Locate the cell with the specified text and output its (X, Y) center coordinate. 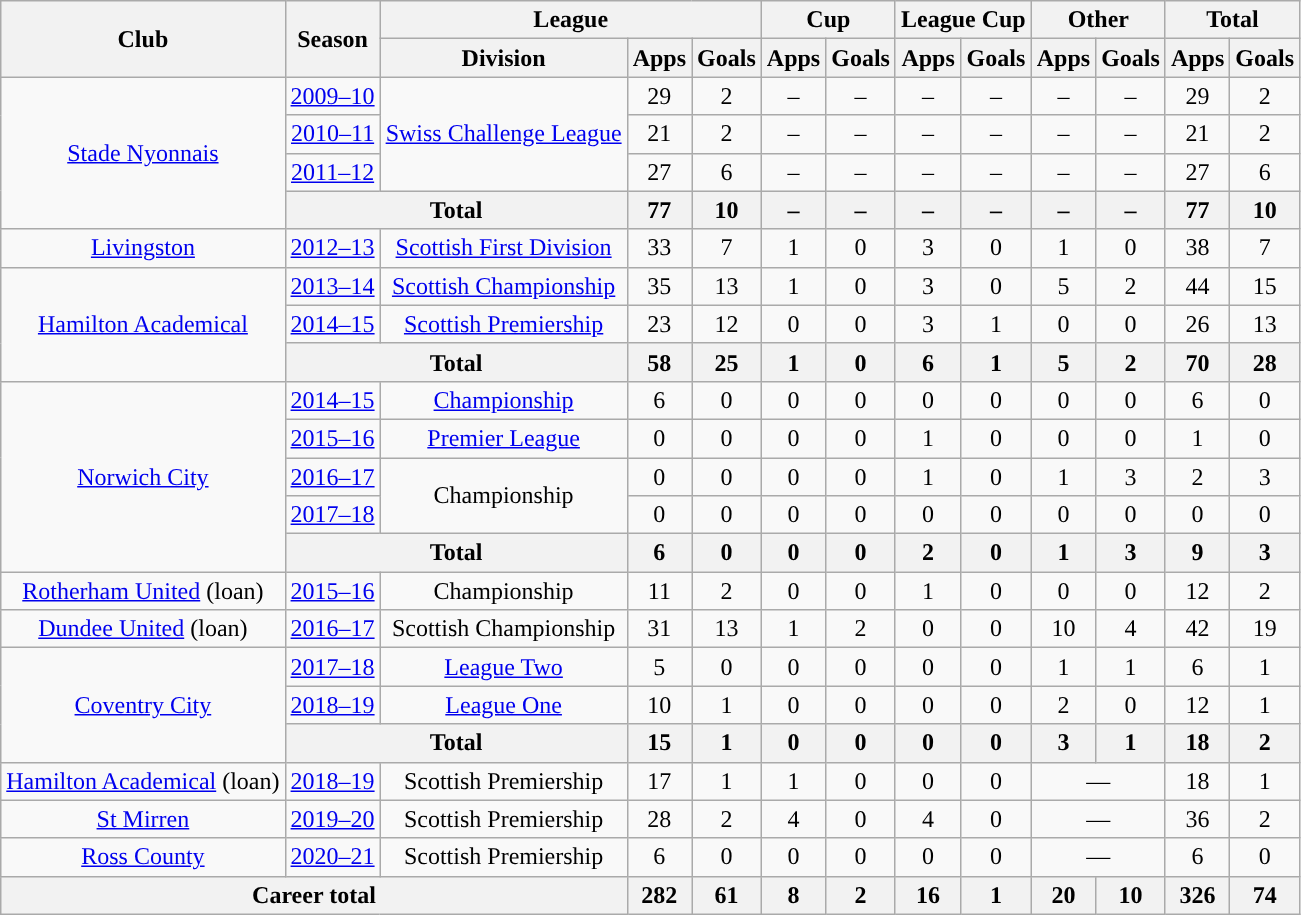
Cup (828, 20)
17 (659, 781)
Stade Nyonnais (143, 153)
8 (793, 895)
2020–21 (332, 857)
League Two (504, 667)
25 (727, 362)
26 (1197, 324)
Norwich City (143, 476)
11 (659, 591)
61 (727, 895)
Hamilton Academical (143, 324)
74 (1265, 895)
35 (659, 286)
58 (659, 362)
2009–10 (332, 96)
2010–11 (332, 134)
Ross County (143, 857)
Rotherham United (loan) (143, 591)
20 (1063, 895)
Club (143, 39)
Dundee United (loan) (143, 629)
42 (1197, 629)
League Cup (963, 20)
Coventry City (143, 705)
Swiss Challenge League (504, 134)
2012–13 (332, 248)
282 (659, 895)
Career total (314, 895)
2011–12 (332, 172)
Hamilton Academical (loan) (143, 781)
Premier League (504, 438)
Livingston (143, 248)
St Mirren (143, 819)
Other (1098, 20)
326 (1197, 895)
31 (659, 629)
38 (1197, 248)
19 (1265, 629)
Scottish First Division (504, 248)
33 (659, 248)
16 (928, 895)
League (570, 20)
9 (1197, 553)
2019–20 (332, 819)
2013–14 (332, 286)
Season (332, 39)
Division (504, 58)
23 (659, 324)
36 (1197, 819)
70 (1197, 362)
44 (1197, 286)
League One (504, 705)
